Extract the [x, y] coordinate from the center of the cell holding the provided text.  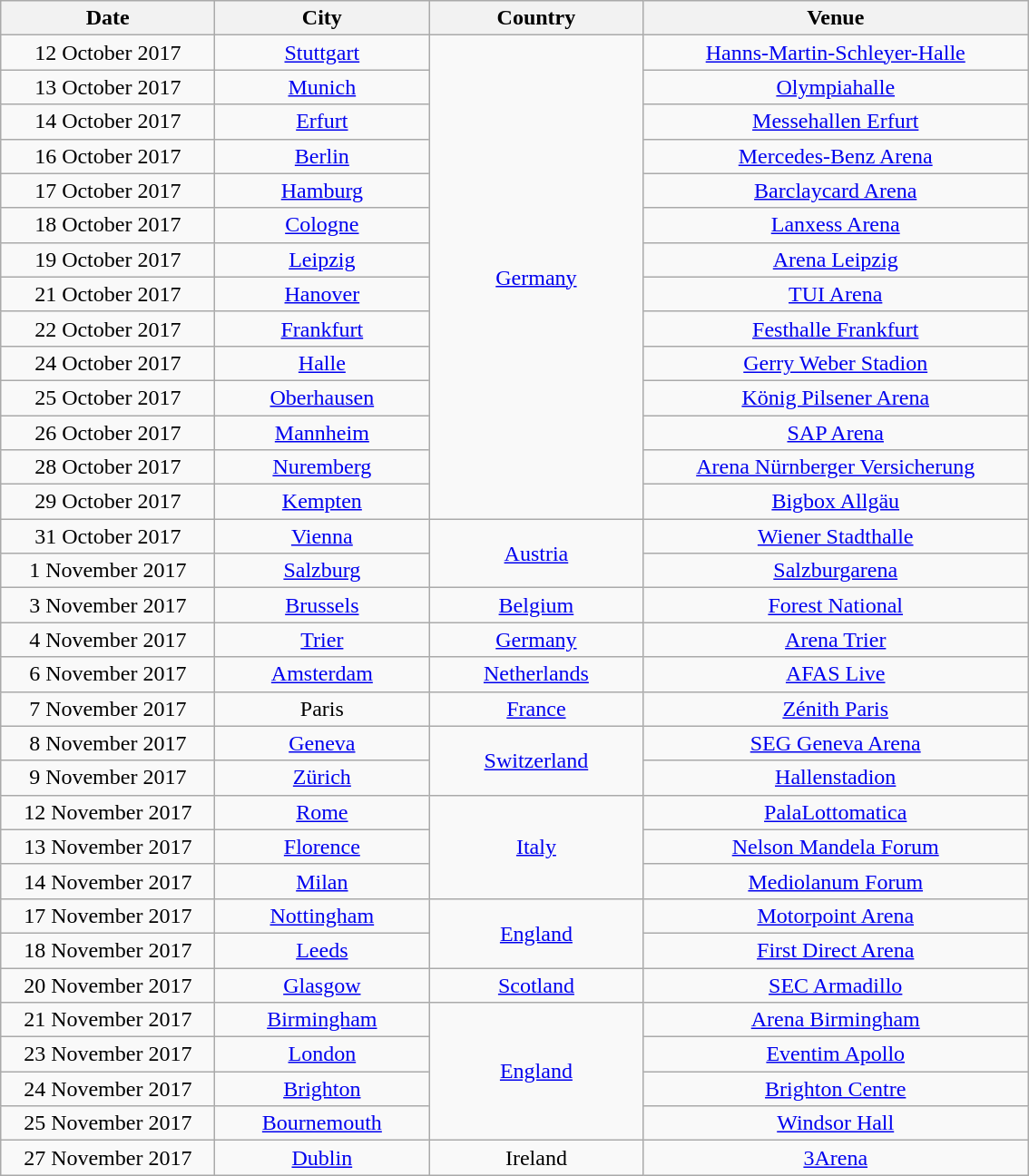
Halle [322, 363]
Switzerland [536, 760]
19 October 2017 [108, 260]
Forest National [836, 605]
24 November 2017 [108, 1089]
Florence [322, 847]
SEC Armadillo [836, 985]
Ireland [536, 1158]
Trier [322, 640]
Zénith Paris [836, 709]
31 October 2017 [108, 536]
Zürich [322, 778]
Mediolanum Forum [836, 881]
Mannheim [322, 433]
Arena Birmingham [836, 1020]
22 October 2017 [108, 328]
Italy [536, 847]
Hanns-Martin-Schleyer-Halle [836, 53]
Wiener Stadthalle [836, 536]
Brighton Centre [836, 1089]
Mercedes-Benz Arena [836, 156]
Nuremberg [322, 467]
8 November 2017 [108, 743]
Austria [536, 554]
Stuttgart [322, 53]
London [322, 1054]
Scotland [536, 985]
23 November 2017 [108, 1054]
Hallenstadion [836, 778]
Kempten [322, 502]
Olympiahalle [836, 87]
Glasgow [322, 985]
9 November 2017 [108, 778]
14 November 2017 [108, 881]
18 October 2017 [108, 225]
Hanover [322, 294]
25 November 2017 [108, 1123]
Milan [322, 881]
Rome [322, 812]
17 October 2017 [108, 191]
AFAS Live [836, 674]
28 October 2017 [108, 467]
25 October 2017 [108, 397]
Brighton [322, 1089]
Brussels [322, 605]
City [322, 18]
14 October 2017 [108, 122]
Birmingham [322, 1020]
SAP Arena [836, 433]
4 November 2017 [108, 640]
Barclaycard Arena [836, 191]
Leipzig [322, 260]
20 November 2017 [108, 985]
Nottingham [322, 916]
Salzburg [322, 571]
Oberhausen [322, 397]
Windsor Hall [836, 1123]
16 October 2017 [108, 156]
Venue [836, 18]
27 November 2017 [108, 1158]
24 October 2017 [108, 363]
France [536, 709]
29 October 2017 [108, 502]
13 October 2017 [108, 87]
Frankfurt [322, 328]
Gerry Weber Stadion [836, 363]
Messehallen Erfurt [836, 122]
Amsterdam [322, 674]
Erfurt [322, 122]
Date [108, 18]
12 November 2017 [108, 812]
3Arena [836, 1158]
TUI Arena [836, 294]
SEG Geneva Arena [836, 743]
Country [536, 18]
21 October 2017 [108, 294]
Netherlands [536, 674]
PalaLottomatica [836, 812]
17 November 2017 [108, 916]
3 November 2017 [108, 605]
Vienna [322, 536]
12 October 2017 [108, 53]
König Pilsener Arena [836, 397]
13 November 2017 [108, 847]
Lanxess Arena [836, 225]
Paris [322, 709]
6 November 2017 [108, 674]
7 November 2017 [108, 709]
Festhalle Frankfurt [836, 328]
21 November 2017 [108, 1020]
Arena Trier [836, 640]
1 November 2017 [108, 571]
Arena Leipzig [836, 260]
Salzburgarena [836, 571]
Geneva [322, 743]
Belgium [536, 605]
18 November 2017 [108, 950]
Dublin [322, 1158]
Eventim Apollo [836, 1054]
Arena Nürnberger Versicherung [836, 467]
Leeds [322, 950]
Hamburg [322, 191]
Bournemouth [322, 1123]
Munich [322, 87]
26 October 2017 [108, 433]
Cologne [322, 225]
Bigbox Allgäu [836, 502]
Motorpoint Arena [836, 916]
First Direct Arena [836, 950]
Berlin [322, 156]
Nelson Mandela Forum [836, 847]
